Detect which cell encompasses the target text, then output its (x, y) center coordinate. 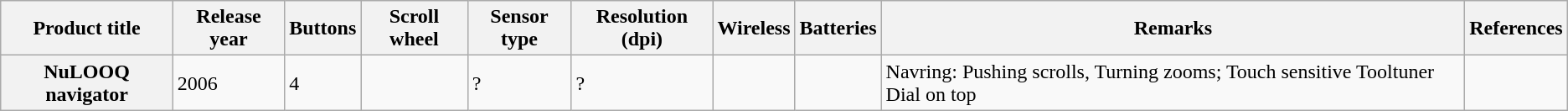
Remarks (1173, 29)
Resolution (dpi) (642, 29)
Batteries (838, 29)
Navring: Pushing scrolls, Turning zooms; Touch sensitive Tooltuner Dial on top (1173, 82)
Scroll wheel (414, 29)
Buttons (323, 29)
2006 (228, 82)
Wireless (754, 29)
Product title (87, 29)
NuLOOQ navigator (87, 82)
Sensor type (519, 29)
4 (323, 82)
References (1516, 29)
Release year (228, 29)
